Output the (x, y) coordinate of the center of the cell containing the given text.  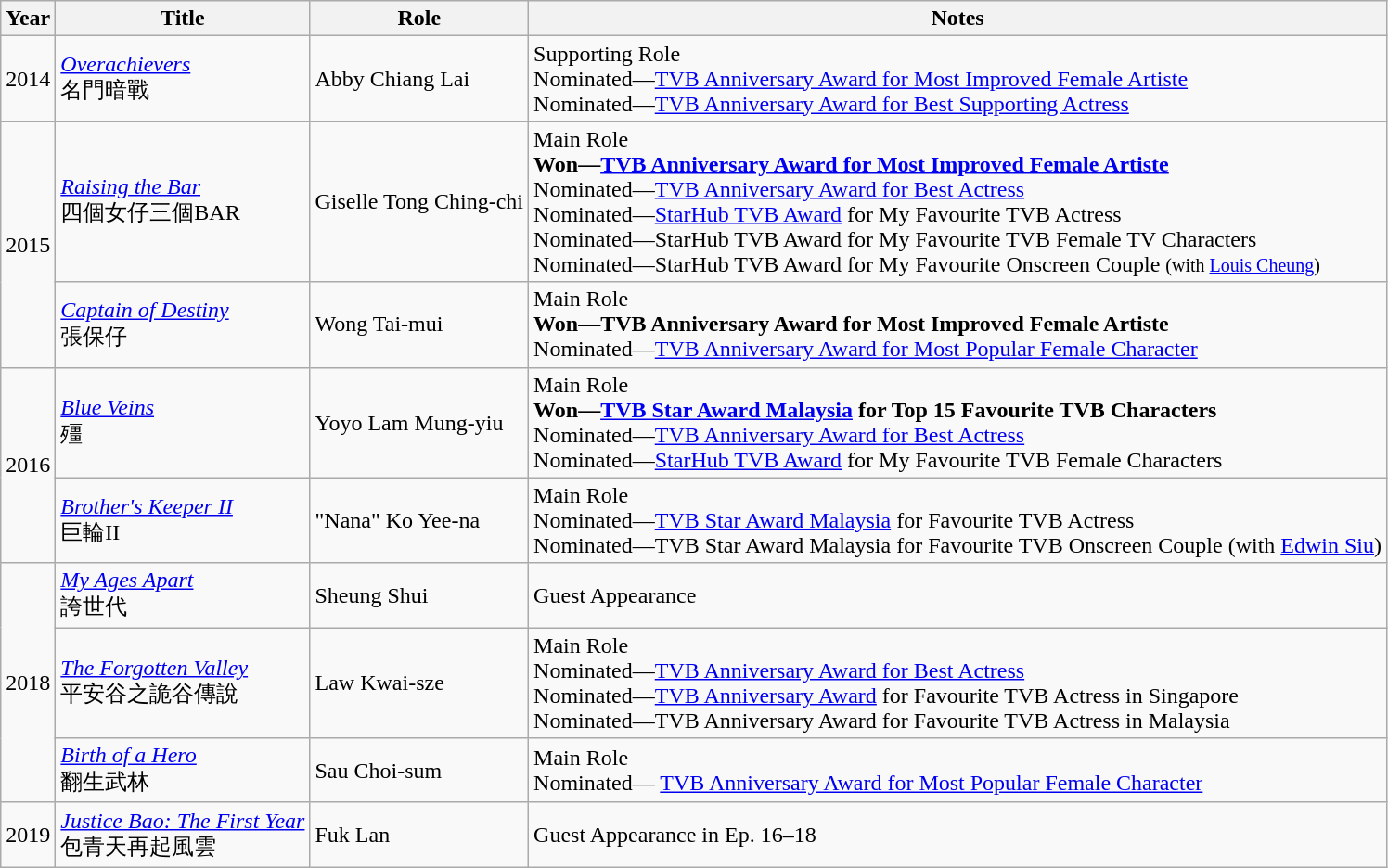
The Forgotten Valley 平安谷之詭谷傳說 (183, 683)
"Nana" Ko Yee-na (419, 520)
Main RoleWon—TVB Anniversary Award for Most Improved Female ArtisteNominated—TVB Anniversary Award for Most Popular Female Character (957, 325)
Birth of a Hero 翻生武林 (183, 771)
Fuk Lan (419, 835)
Year (28, 19)
Sau Choi-sum (419, 771)
My Ages Apart 誇世代 (183, 595)
Yoyo Lam Mung-yiu (419, 423)
Raising the Bar 四個女仔三個BAR (183, 202)
2016 (28, 466)
Sheung Shui (419, 595)
Justice Bao: The First Year 包青天再起風雲 (183, 835)
Giselle Tong Ching-chi (419, 202)
Guest Appearance in Ep. 16–18 (957, 835)
Supporting RoleNominated—TVB Anniversary Award for Most Improved Female ArtisteNominated—TVB Anniversary Award for Best Supporting Actress (957, 79)
Overachievers 名門暗戰 (183, 79)
Wong Tai-mui (419, 325)
2014 (28, 79)
Blue Veins 殭 (183, 423)
Notes (957, 19)
Role (419, 19)
Main RoleNominated— TVB Anniversary Award for Most Popular Female Character (957, 771)
2019 (28, 835)
2018 (28, 683)
Abby Chiang Lai (419, 79)
Guest Appearance (957, 595)
Brother's Keeper II 巨輪II (183, 520)
Law Kwai-sze (419, 683)
2015 (28, 245)
Title (183, 19)
Captain of Destiny 張保仔 (183, 325)
